Scan for the cell matching the given text and deliver its [X, Y] coordinate at center. 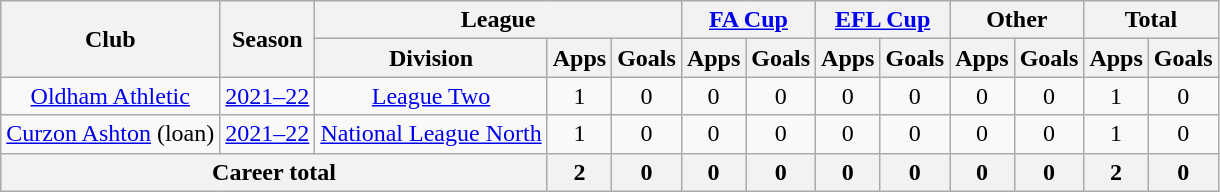
League [498, 20]
Career total [274, 172]
EFL Cup [883, 20]
National League North [431, 134]
Season [268, 39]
Club [110, 39]
League Two [431, 96]
Oldham Athletic [110, 96]
Other [1017, 20]
Curzon Ashton (loan) [110, 134]
FA Cup [748, 20]
Total [1151, 20]
Division [431, 58]
